Return the (x, y) coordinate for the center point of the cell that contains the specified text.  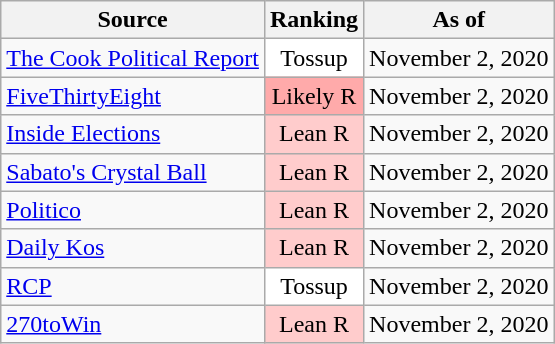
270toWin (133, 324)
Politico (133, 210)
The Cook Political Report (133, 58)
Source (133, 20)
FiveThirtyEight (133, 96)
As of (459, 20)
Sabato's Crystal Ball (133, 172)
Inside Elections (133, 134)
Daily Kos (133, 248)
Ranking (314, 20)
RCP (133, 286)
Likely R (314, 96)
